From the cell containing the given text, extract its center point as (X, Y) coordinate. 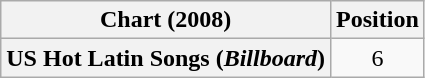
Chart (2008) (166, 20)
US Hot Latin Songs (Billboard) (166, 58)
6 (378, 58)
Position (378, 20)
